Identify which cell holds the provided text, then report its [x, y] central coordinate. 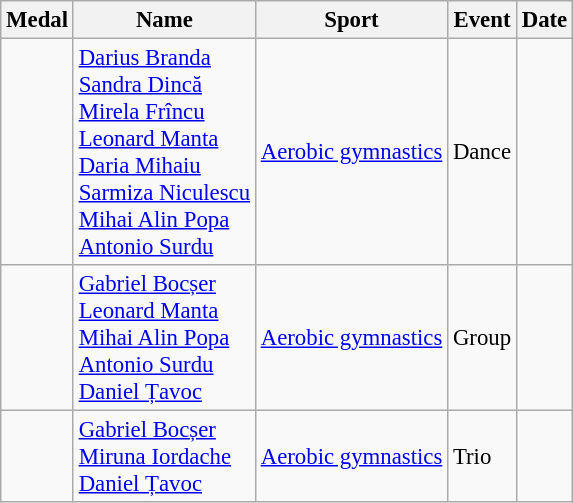
Gabriel BocșerLeonard MantaMihai Alin PopaAntonio SurduDaniel Țavoc [164, 338]
Name [164, 20]
Dance [482, 152]
Gabriel BocșerMiruna IordacheDaniel Țavoc [164, 457]
Date [544, 20]
Sport [351, 20]
Trio [482, 457]
Darius BrandaSandra DincăMirela FrîncuLeonard MantaDaria MihaiuSarmiza NiculescuMihai Alin PopaAntonio Surdu [164, 152]
Medal [38, 20]
Event [482, 20]
Group [482, 338]
